Identify which cell holds the provided text, then report its [x, y] central coordinate. 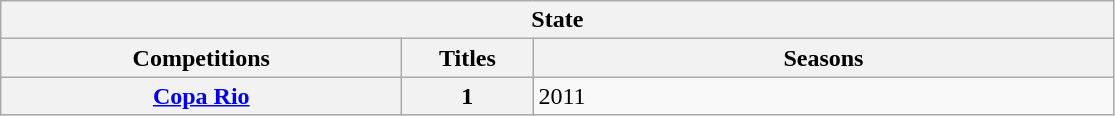
Titles [468, 58]
Copa Rio [202, 96]
2011 [824, 96]
State [558, 20]
Competitions [202, 58]
Seasons [824, 58]
1 [468, 96]
